Capture the cell that displays the provided text and extract its (X, Y) central coordinate. 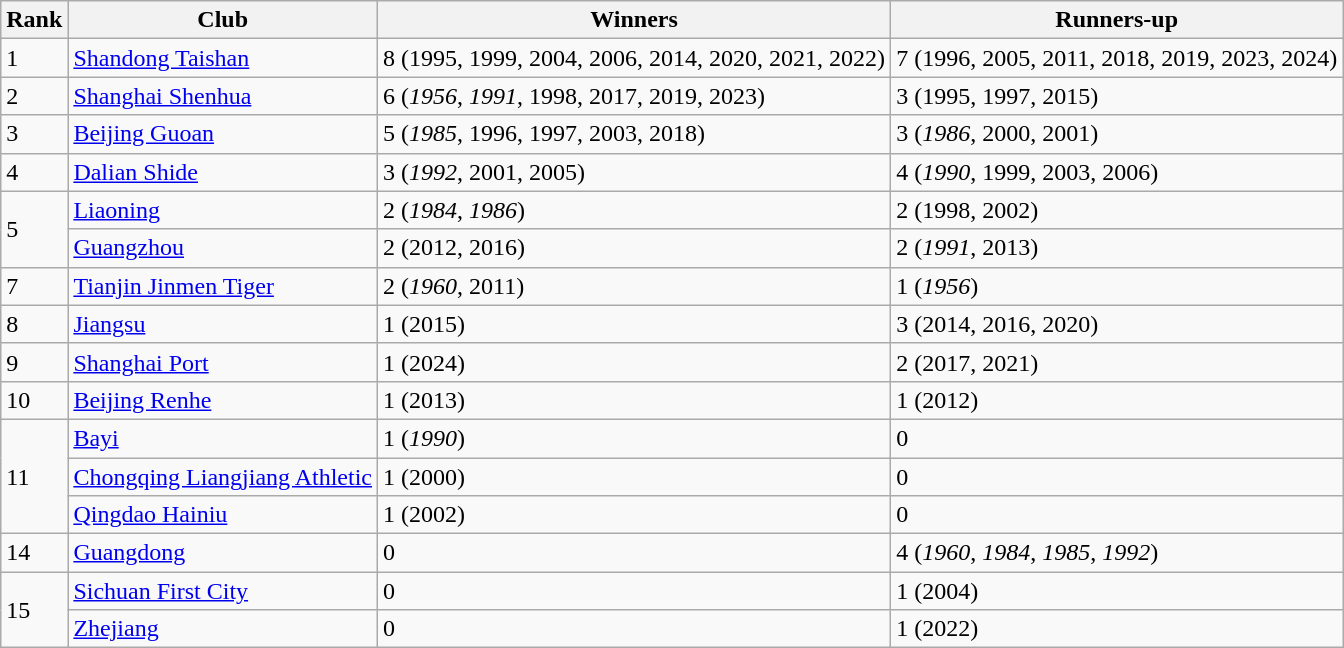
1 (2024) (634, 362)
1 (2013) (634, 400)
3 (2014, 2016, 2020) (1117, 324)
1 (1956) (1117, 286)
Rank (34, 20)
11 (34, 476)
4 (34, 172)
1 (2012) (1117, 400)
1 (2015) (634, 324)
4 (1960, 1984, 1985, 1992) (1117, 553)
1 (34, 58)
Tianjin Jinmen Tiger (223, 286)
Guangdong (223, 553)
2 (1960, 2011) (634, 286)
14 (34, 553)
1 (2002) (634, 515)
8 (1995, 1999, 2004, 2006, 2014, 2020, 2021, 2022) (634, 58)
Winners (634, 20)
Zhejiang (223, 629)
Shanghai Port (223, 362)
Beijing Renhe (223, 400)
6 (1956, 1991, 1998, 2017, 2019, 2023) (634, 96)
15 (34, 610)
7 (34, 286)
Bayi (223, 438)
Jiangsu (223, 324)
Shanghai Shenhua (223, 96)
Dalian Shide (223, 172)
2 (1984, 1986) (634, 210)
Shandong Taishan (223, 58)
Club (223, 20)
Sichuan First City (223, 591)
2 (2012, 2016) (634, 248)
8 (34, 324)
4 (1990, 1999, 2003, 2006) (1117, 172)
2 (34, 96)
10 (34, 400)
Qingdao Hainiu (223, 515)
2 (1998, 2002) (1117, 210)
7 (1996, 2005, 2011, 2018, 2019, 2023, 2024) (1117, 58)
1 (1990) (634, 438)
Guangzhou (223, 248)
2 (1991, 2013) (1117, 248)
3 (1986, 2000, 2001) (1117, 134)
Runners-up (1117, 20)
1 (2004) (1117, 591)
5 (34, 229)
5 (1985, 1996, 1997, 2003, 2018) (634, 134)
Beijing Guoan (223, 134)
Chongqing Liangjiang Athletic (223, 477)
1 (2000) (634, 477)
9 (34, 362)
3 (34, 134)
Liaoning (223, 210)
3 (1995, 1997, 2015) (1117, 96)
1 (2022) (1117, 629)
3 (1992, 2001, 2005) (634, 172)
2 (2017, 2021) (1117, 362)
